Extract the [x, y] coordinate from the center of the cell holding the provided text.  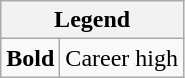
Legend [92, 20]
Bold [30, 58]
Career high [122, 58]
